Locate the cell with the specified text and output its (x, y) center coordinate. 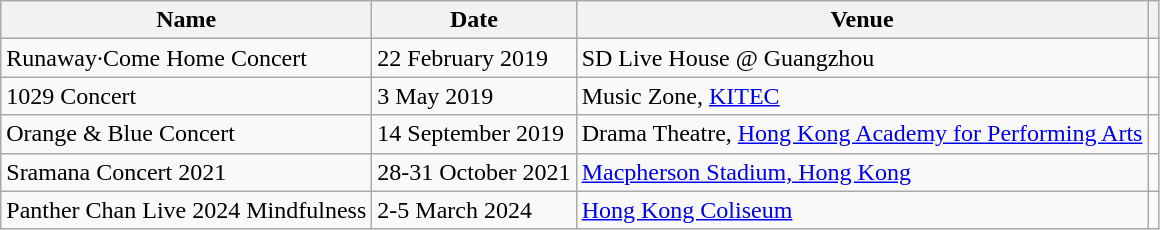
Music Zone, KITEC (862, 96)
14 September 2019 (474, 134)
SD Live House @ Guangzhou (862, 58)
Hong Kong Coliseum (862, 210)
2-5 March 2024 (474, 210)
1029 Concert (186, 96)
Macpherson Stadium, Hong Kong (862, 172)
Panther Chan Live 2024 Mindfulness (186, 210)
Drama Theatre, Hong Kong Academy for Performing Arts (862, 134)
Runaway·Come Home Concert (186, 58)
Sramana Concert 2021 (186, 172)
22 February 2019 (474, 58)
Name (186, 20)
Orange & Blue Concert (186, 134)
Date (474, 20)
Venue (862, 20)
28-31 October 2021 (474, 172)
3 May 2019 (474, 96)
